Return [X, Y] of the center of cell containing provided text 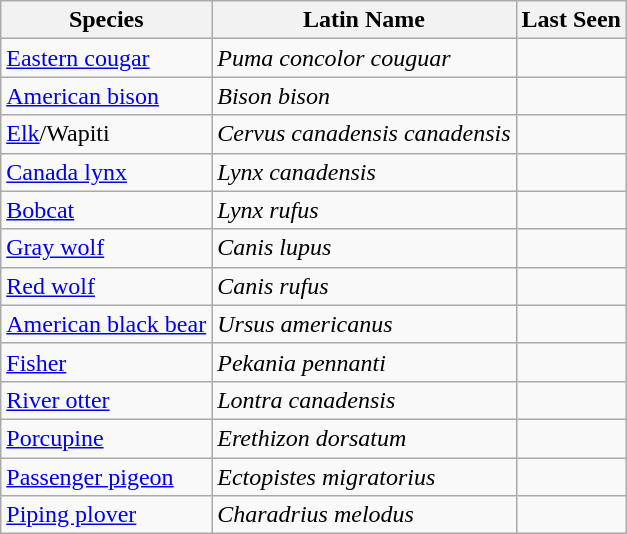
Latin Name [364, 20]
Red wolf [106, 286]
River otter [106, 400]
Species [106, 20]
Porcupine [106, 438]
Cervus canadensis canadensis [364, 134]
Eastern cougar [106, 58]
Charadrius melodus [364, 515]
Bobcat [106, 210]
Piping plover [106, 515]
Lynx rufus [364, 210]
Last Seen [571, 20]
Ectopistes migratorius [364, 477]
Gray wolf [106, 248]
Fisher [106, 362]
Passenger pigeon [106, 477]
Lynx canadensis [364, 172]
Erethizon dorsatum [364, 438]
Elk/Wapiti [106, 134]
American bison [106, 96]
Ursus americanus [364, 324]
Canada lynx [106, 172]
American black bear [106, 324]
Puma concolor couguar [364, 58]
Pekania pennanti [364, 362]
Lontra canadensis [364, 400]
Canis rufus [364, 286]
Bison bison [364, 96]
Canis lupus [364, 248]
